For the text-containing cell, return its midpoint in (x, y) coordinate format. 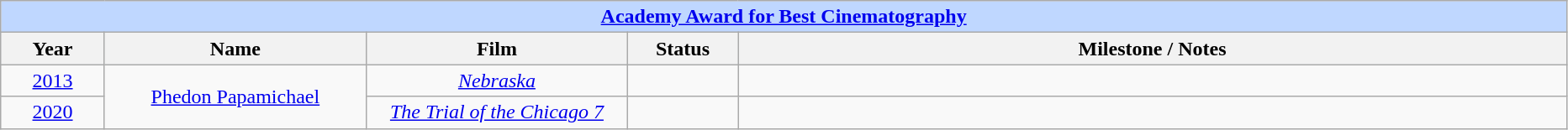
Academy Award for Best Cinematography (784, 17)
Nebraska (496, 81)
Milestone / Notes (1153, 49)
Year (53, 49)
Name (235, 49)
The Trial of the Chicago 7 (496, 112)
2020 (53, 112)
Status (683, 49)
Phedon Papamichael (235, 96)
Film (496, 49)
2013 (53, 81)
